Return the [x, y] coordinate for the center point of the cell that contains the specified text.  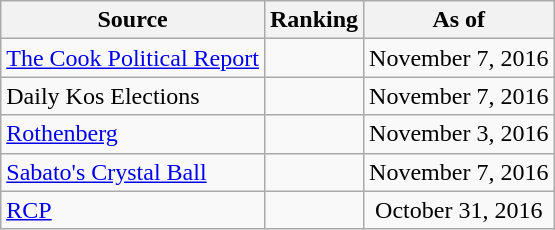
As of [459, 20]
Daily Kos Elections [133, 96]
Rothenberg [133, 134]
The Cook Political Report [133, 58]
Sabato's Crystal Ball [133, 172]
November 3, 2016 [459, 134]
Source [133, 20]
RCP [133, 210]
October 31, 2016 [459, 210]
Ranking [314, 20]
